Scan for the cell matching the given text and deliver its (x, y) coordinate at center. 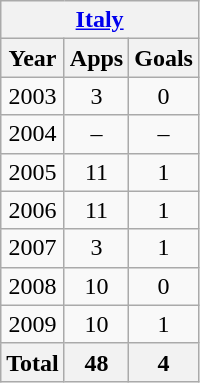
4 (164, 362)
2004 (33, 134)
2007 (33, 248)
2005 (33, 172)
Apps (96, 58)
2009 (33, 324)
48 (96, 362)
2006 (33, 210)
2008 (33, 286)
Italy (100, 20)
Year (33, 58)
Total (33, 362)
Goals (164, 58)
2003 (33, 96)
